Detect which cell encompasses the target text, then output its [X, Y] center coordinate. 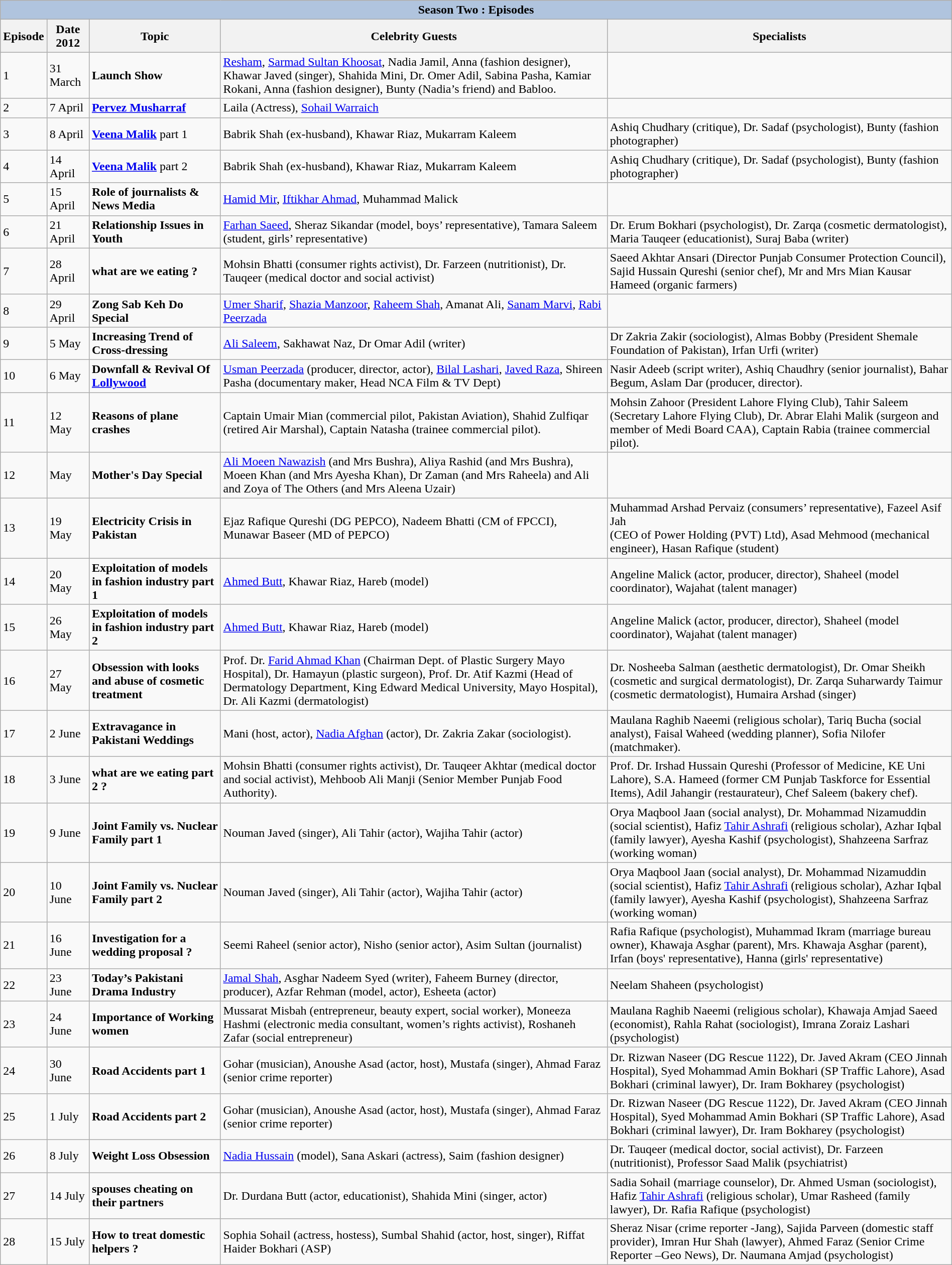
Seemi Raheel (senior actor), Nisho (senior actor), Asim Sultan (journalist) [414, 945]
24 [24, 1070]
11 [24, 423]
Date 2012 [68, 36]
Ejaz Rafique Qureshi (DG PEPCO), Nadeem Bhatti (CM of FPCCI), Munawar Baseer (MD of PEPCO) [414, 528]
3 June [68, 780]
1 July [68, 1116]
14 [24, 581]
Neelam Shaheen (psychologist) [779, 985]
1 [24, 75]
How to treat domestic helpers ? [155, 1242]
Sophia Sohail (actress, hostess), Sumbal Shahid (actor, host, singer), Riffat Haider Bokhari (ASP) [414, 1242]
Weight Loss Obsession [155, 1156]
22 [24, 985]
6 [24, 232]
Maulana Raghib Naeemi (religious scholar), Khawaja Amjad Saeed (economist), Rahla Rahat (sociologist), Imrana Zoraiz Lashari (psychologist) [779, 1024]
4 [24, 167]
15 July [68, 1242]
Launch Show [155, 75]
Celebrity Guests [414, 36]
May [68, 475]
13 [24, 528]
Exploitation of models in fashion industry part 2 [155, 627]
12 May [68, 423]
10 [24, 375]
28 [24, 1242]
19 [24, 832]
3 [24, 134]
Dr. Erum Bokhari (psychologist), Dr. Zarqa (cosmetic dermatologist), Maria Tauqeer (educationist), Suraj Baba (writer) [779, 232]
Pervez Musharraf [155, 108]
29 April [68, 310]
Mani (host, actor), Nadia Afghan (actor), Dr. Zakria Zakar (sociologist). [414, 733]
15 April [68, 199]
12 [24, 475]
Exploitation of models in fashion industry part 1 [155, 581]
Increasing Trend of Cross-dressing [155, 343]
31 March [68, 75]
Dr Zakria Zakir (sociologist), Almas Bobby (President Shemale Foundation of Pakistan), Irfan Urfi (writer) [779, 343]
Episode [24, 36]
9 June [68, 832]
24 June [68, 1024]
Extravagance in Pakistani Weddings [155, 733]
8 April [68, 134]
Mother's Day Special [155, 475]
30 June [68, 1070]
23 June [68, 985]
28 April [68, 271]
18 [24, 780]
Umer Sharif, Shazia Manzoor, Raheem Shah, Amanat Ali, Sanam Marvi, Rabi Peerzada [414, 310]
2 [24, 108]
7 [24, 271]
Joint Family vs. Nuclear Family part 2 [155, 893]
8 July [68, 1156]
Relationship Issues in Youth [155, 232]
Usman Peerzada (producer, director, actor), Bilal Lashari, Javed Raza, Shireen Pasha (documentary maker, Head NCA Film & TV Dept) [414, 375]
Zong Sab Keh Do Special [155, 310]
10 June [68, 893]
Laila (Actress), Sohail Warraich [414, 108]
Farhan Saeed, Sheraz Sikandar (model, boys’ representative), Tamara Saleem (student, girls’ representative) [414, 232]
Role of journalists & News Media [155, 199]
9 [24, 343]
Road Accidents part 2 [155, 1116]
26 May [68, 627]
Obsession with looks and abuse of cosmetic treatment [155, 681]
Investigation for a wedding proposal ? [155, 945]
21 April [68, 232]
6 May [68, 375]
Ali Saleem, Sakhawat Naz, Dr Omar Adil (writer) [414, 343]
14 July [68, 1196]
Topic [155, 36]
Jamal Shah, Asghar Nadeem Syed (writer), Faheem Burney (director, producer), Azfar Rehman (model, actor), Esheeta (actor) [414, 985]
5 May [68, 343]
Hamid Mir, Iftikhar Ahmad, Muhammad Malick [414, 199]
Nasir Adeeb (script writer), Ashiq Chaudhry (senior journalist), Bahar Begum, Aslam Dar (producer, director). [779, 375]
what are we eating part 2 ? [155, 780]
14 April [68, 167]
Veena Malik part 1 [155, 134]
what are we eating ? [155, 271]
16 June [68, 945]
8 [24, 310]
spouses cheating on their partners [155, 1196]
20 May [68, 581]
15 [24, 627]
Mohsin Bhatti (consumer rights activist), Dr. Farzeen (nutritionist), Dr. Tauqeer (medical doctor and social activist) [414, 271]
23 [24, 1024]
26 [24, 1156]
Nadia Hussain (model), Sana Askari (actress), Saim (fashion designer) [414, 1156]
27 May [68, 681]
Captain Umair Mian (commercial pilot, Pakistan Aviation), Shahid Zulfiqar (retired Air Marshal), Captain Natasha (trainee commercial pilot). [414, 423]
2 June [68, 733]
Importance of Working women [155, 1024]
Road Accidents part 1 [155, 1070]
21 [24, 945]
25 [24, 1116]
Specialists [779, 36]
Reasons of plane crashes [155, 423]
16 [24, 681]
Maulana Raghib Naeemi (religious scholar), Tariq Bucha (social analyst), Faisal Waheed (wedding planner), Sofia Nilofer (matchmaker). [779, 733]
17 [24, 733]
7 April [68, 108]
27 [24, 1196]
Today’s Pakistani Drama Industry [155, 985]
Veena Malik part 2 [155, 167]
Joint Family vs. Nuclear Family part 1 [155, 832]
Downfall & Revival Of Lollywood [155, 375]
5 [24, 199]
Season Two : Episodes [476, 10]
Dr. Durdana Butt (actor, educationist), Shahida Mini (singer, actor) [414, 1196]
19 May [68, 528]
Electricity Crisis in Pakistan [155, 528]
Dr. Tauqeer (medical doctor, social activist), Dr. Farzeen (nutritionist), Professor Saad Malik (psychiatrist) [779, 1156]
20 [24, 893]
